Find where the given text appears and provide that cell's center as (X, Y) coordinate. 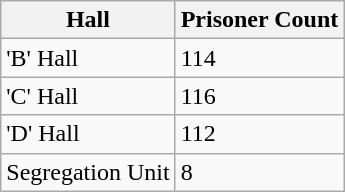
Hall (88, 20)
'C' Hall (88, 96)
Prisoner Count (260, 20)
116 (260, 96)
114 (260, 58)
'B' Hall (88, 58)
8 (260, 172)
Segregation Unit (88, 172)
112 (260, 134)
'D' Hall (88, 134)
